Detect which cell encompasses the target text, then output its (x, y) center coordinate. 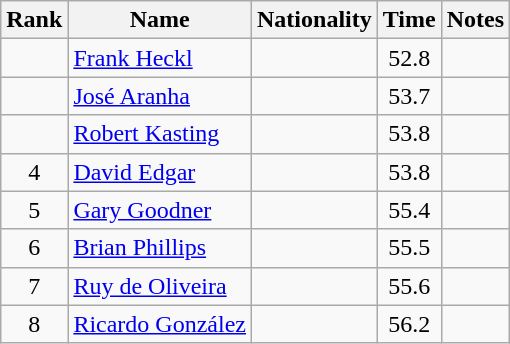
Nationality (315, 20)
David Edgar (160, 172)
52.8 (409, 58)
6 (34, 248)
56.2 (409, 324)
Gary Goodner (160, 210)
55.4 (409, 210)
Ruy de Oliveira (160, 286)
Name (160, 20)
José Aranha (160, 96)
Robert Kasting (160, 134)
7 (34, 286)
53.7 (409, 96)
Notes (475, 20)
Brian Phillips (160, 248)
Ricardo González (160, 324)
Rank (34, 20)
55.6 (409, 286)
5 (34, 210)
8 (34, 324)
Time (409, 20)
55.5 (409, 248)
Frank Heckl (160, 58)
4 (34, 172)
